Find where the given text appears and provide that cell's center as (X, Y) coordinate. 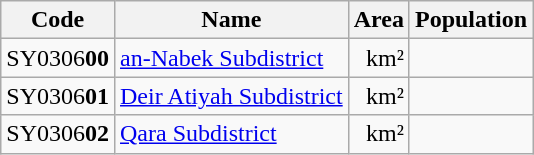
an-Nabek Subdistrict (231, 58)
SY030602 (58, 134)
Code (58, 20)
SY030601 (58, 96)
Population (470, 20)
Deir Atiyah Subdistrict (231, 96)
Name (231, 20)
Qara Subdistrict (231, 134)
Area (378, 20)
SY030600 (58, 58)
